Capture the cell that displays the provided text and extract its [X, Y] central coordinate. 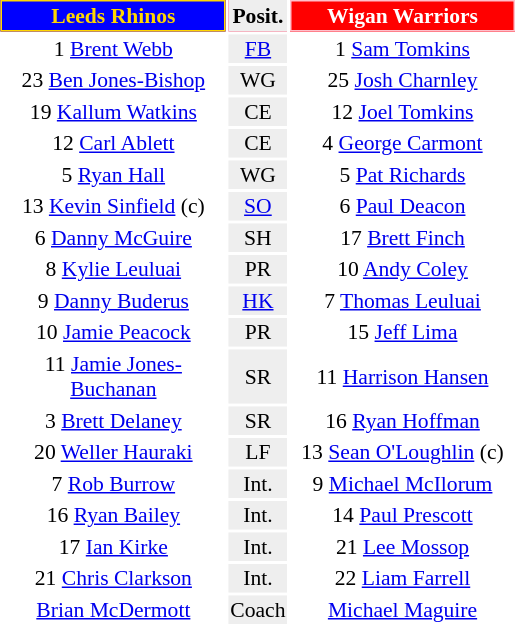
4 George Carmont [402, 143]
10 Jamie Peacock [114, 332]
15 Jeff Lima [402, 332]
SH [258, 238]
Coach [258, 610]
16 Ryan Hoffman [402, 420]
9 Danny Buderus [114, 300]
10 Andy Coley [402, 269]
LF [258, 452]
Wigan Warriors [402, 16]
6 Danny McGuire [114, 238]
9 Michael McIlorum [402, 484]
Michael Maguire [402, 610]
21 Lee Mossop [402, 546]
FB [258, 48]
Brian McDermott [114, 610]
12 Carl Ablett [114, 143]
5 Ryan Hall [114, 174]
5 Pat Richards [402, 174]
16 Ryan Bailey [114, 515]
7 Thomas Leuluai [402, 300]
20 Weller Hauraki [114, 452]
13 Kevin Sinfield (c) [114, 206]
Leeds Rhinos [114, 16]
17 Ian Kirke [114, 546]
1 Sam Tomkins [402, 48]
HK [258, 300]
12 Joel Tomkins [402, 112]
19 Kallum Watkins [114, 112]
11 Harrison Hansen [402, 377]
25 Josh Charnley [402, 80]
13 Sean O'Loughlin (c) [402, 452]
11 Jamie Jones-Buchanan [114, 377]
3 Brett Delaney [114, 420]
8 Kylie Leuluai [114, 269]
Posit. [258, 16]
7 Rob Burrow [114, 484]
21 Chris Clarkson [114, 578]
1 Brent Webb [114, 48]
17 Brett Finch [402, 238]
22 Liam Farrell [402, 578]
SO [258, 206]
14 Paul Prescott [402, 515]
6 Paul Deacon [402, 206]
23 Ben Jones-Bishop [114, 80]
